Capture the cell that displays the provided text and extract its [X, Y] central coordinate. 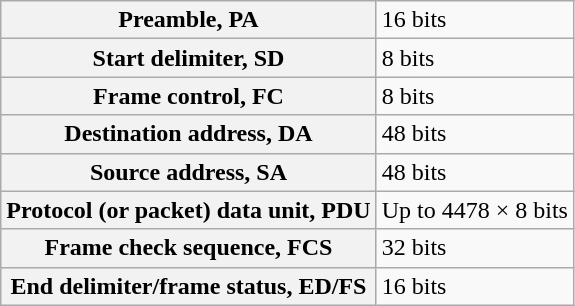
32 bits [474, 248]
Frame control, FC [188, 96]
Protocol (or packet) data unit, PDU [188, 210]
Destination address, DA [188, 134]
Preamble, PA [188, 20]
Frame check sequence, FCS [188, 248]
End delimiter/frame status, ED/FS [188, 286]
Start delimiter, SD [188, 58]
Up to 4478 × 8 bits [474, 210]
Source address, SA [188, 172]
